Capture the cell that displays the provided text and extract its [x, y] central coordinate. 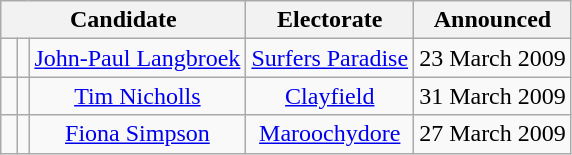
Tim Nicholls [138, 96]
23 March 2009 [493, 58]
31 March 2009 [493, 96]
Announced [493, 20]
Electorate [330, 20]
Clayfield [330, 96]
John-Paul Langbroek [138, 58]
Surfers Paradise [330, 58]
27 March 2009 [493, 134]
Fiona Simpson [138, 134]
Maroochydore [330, 134]
Candidate [124, 20]
